Determine the [X, Y] coordinate at the center of the cell enclosing the given text.  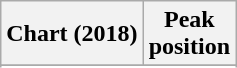
Peak position [189, 34]
Chart (2018) [72, 34]
